Determine the (X, Y) coordinate at the center of the cell enclosing the given text.  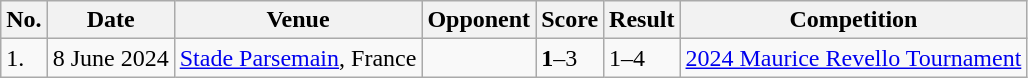
Stade Parsemain, France (298, 58)
Competition (854, 20)
Date (110, 20)
8 June 2024 (110, 58)
Result (642, 20)
Opponent (479, 20)
1. (24, 58)
Venue (298, 20)
Score (570, 20)
No. (24, 20)
2024 Maurice Revello Tournament (854, 58)
1–4 (642, 58)
1–3 (570, 58)
